Identify which cell holds the provided text, then report its [X, Y] central coordinate. 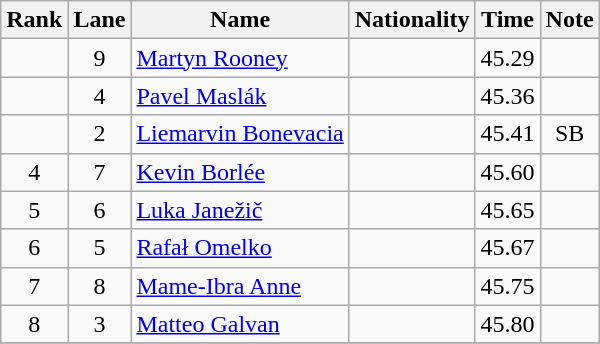
Nationality [412, 20]
Time [508, 20]
Rafał Omelko [240, 248]
45.36 [508, 96]
Kevin Borlée [240, 172]
45.80 [508, 324]
Pavel Maslák [240, 96]
2 [100, 134]
45.41 [508, 134]
45.67 [508, 248]
Rank [34, 20]
Martyn Rooney [240, 58]
Lane [100, 20]
Note [570, 20]
Liemarvin Bonevacia [240, 134]
Mame-Ibra Anne [240, 286]
9 [100, 58]
45.60 [508, 172]
SB [570, 134]
Name [240, 20]
Matteo Galvan [240, 324]
45.75 [508, 286]
Luka Janežič [240, 210]
45.65 [508, 210]
45.29 [508, 58]
3 [100, 324]
